Capture the cell that displays the provided text and extract its (x, y) central coordinate. 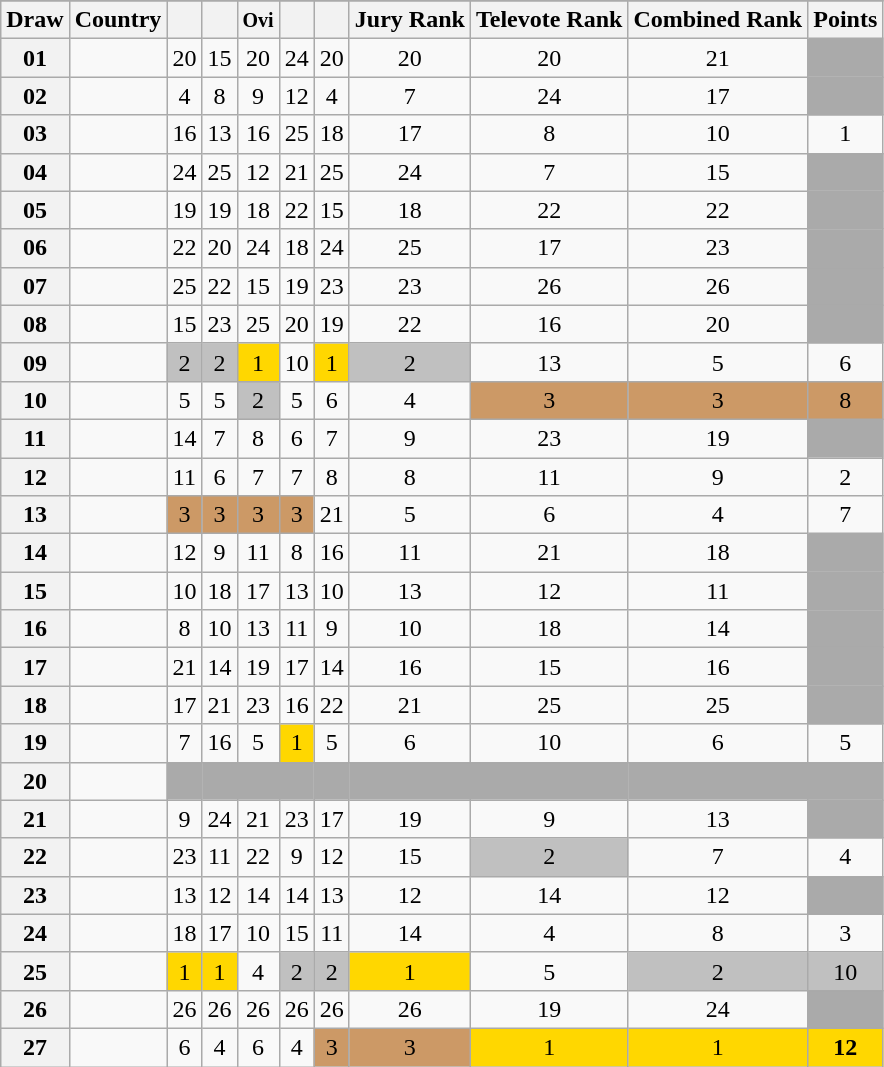
09 (35, 362)
06 (35, 248)
Combined Rank (718, 20)
04 (35, 172)
08 (35, 324)
Televote Rank (549, 20)
03 (35, 134)
Ovi (258, 20)
07 (35, 286)
Points (846, 20)
27 (35, 1047)
01 (35, 58)
Jury Rank (410, 20)
Country (118, 20)
05 (35, 210)
02 (35, 96)
Draw (35, 20)
